Extract the (x, y) coordinate from the center of the cell holding the provided text.  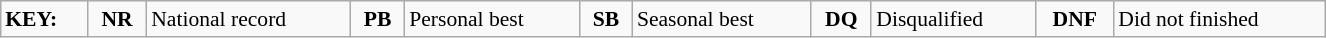
NR (117, 19)
PB (378, 19)
Did not finished (1220, 19)
Seasonal best (722, 19)
SB (606, 19)
Personal best (492, 19)
KEY: (44, 19)
National record (248, 19)
DNF (1074, 19)
Disqualified (954, 19)
DQ (841, 19)
